Detect which cell encompasses the target text, then output its [X, Y] center coordinate. 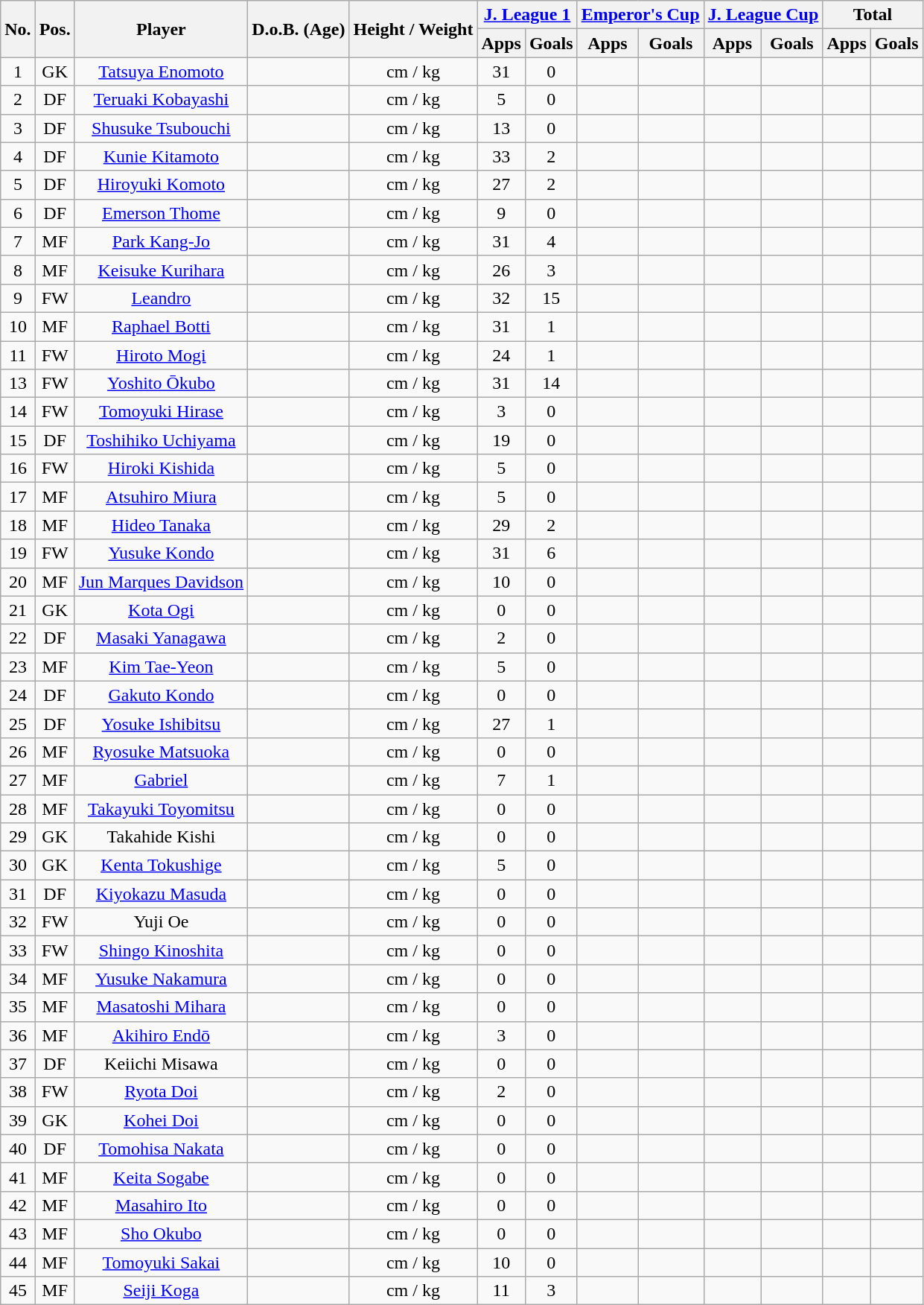
34 [18, 979]
Ryosuke Matsuoka [161, 752]
Pos. [55, 29]
Takahide Kishi [161, 837]
No. [18, 29]
20 [18, 582]
Keita Sogabe [161, 1177]
Masatoshi Mihara [161, 1007]
Keiichi Misawa [161, 1064]
Gakuto Kondo [161, 695]
16 [18, 469]
21 [18, 610]
28 [18, 808]
Takayuki Toyomitsu [161, 808]
Yusuke Nakamura [161, 979]
30 [18, 866]
Leandro [161, 298]
Kiyokazu Masuda [161, 894]
Height / Weight [413, 29]
Park Kang-Jo [161, 241]
Yosuke Ishibitsu [161, 723]
44 [18, 1263]
Masaki Yanagawa [161, 638]
Keisuke Kurihara [161, 270]
Shusuke Tsubouchi [161, 128]
18 [18, 525]
Hiroki Kishida [161, 469]
Ryota Doi [161, 1092]
Player [161, 29]
38 [18, 1092]
Yusuke Kondo [161, 553]
Hiroyuki Komoto [161, 185]
Hiroto Mogi [161, 355]
Akihiro Endō [161, 1035]
Gabriel [161, 780]
41 [18, 1177]
43 [18, 1233]
J. League Cup [763, 15]
39 [18, 1120]
Raphael Botti [161, 326]
40 [18, 1149]
Shingo Kinoshita [161, 950]
D.o.B. (Age) [299, 29]
Tomoyuki Hirase [161, 412]
Atsuhiro Miura [161, 497]
Hideo Tanaka [161, 525]
Emerson Thome [161, 213]
36 [18, 1035]
37 [18, 1064]
8 [18, 270]
Emperor's Cup [640, 15]
Kohei Doi [161, 1120]
J. League 1 [527, 15]
Tomohisa Nakata [161, 1149]
Masahiro Ito [161, 1205]
45 [18, 1291]
Kota Ogi [161, 610]
Toshihiko Uchiyama [161, 440]
23 [18, 667]
Kenta Tokushige [161, 866]
Yuji Oe [161, 922]
Total [873, 15]
Kunie Kitamoto [161, 156]
17 [18, 497]
22 [18, 638]
Yoshito Ōkubo [161, 384]
Seiji Koga [161, 1291]
Kim Tae-Yeon [161, 667]
Jun Marques Davidson [161, 582]
42 [18, 1205]
25 [18, 723]
Sho Okubo [161, 1233]
Teruaki Kobayashi [161, 100]
Tomoyuki Sakai [161, 1263]
35 [18, 1007]
Tatsuya Enomoto [161, 72]
